Detect which cell encompasses the target text, then output its [X, Y] center coordinate. 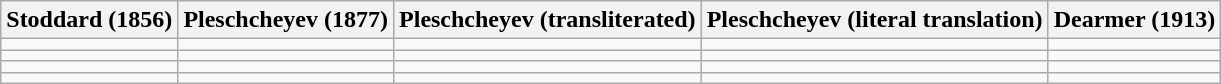
Pleschcheyev (transliterated) [548, 20]
Pleschcheyev (literal translation) [874, 20]
Dearmer (1913) [1134, 20]
Stoddard (1856) [90, 20]
Pleschcheyev (1877) [286, 20]
